Detect which cell encompasses the target text, then output its (x, y) center coordinate. 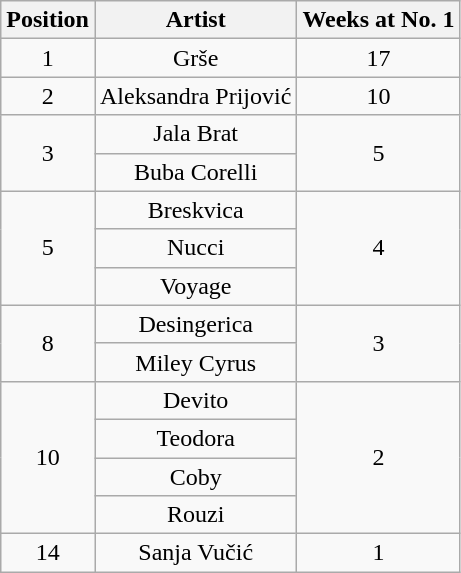
8 (48, 343)
Miley Cyrus (195, 362)
Grše (195, 58)
Sanja Vučić (195, 553)
14 (48, 553)
Weeks at No. 1 (378, 20)
Rouzi (195, 515)
Voyage (195, 286)
Jala Brat (195, 134)
Desingerica (195, 324)
Teodora (195, 438)
Artist (195, 20)
Devito (195, 400)
Position (48, 20)
4 (378, 248)
Buba Corelli (195, 172)
17 (378, 58)
Aleksandra Prijović (195, 96)
Nucci (195, 248)
Breskvica (195, 210)
Coby (195, 477)
